From the cell containing the given text, extract its center point as (X, Y) coordinate. 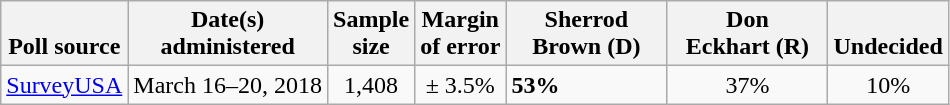
37% (748, 85)
Samplesize (372, 34)
Undecided (888, 34)
53% (586, 85)
SurveyUSA (64, 85)
DonEckhart (R) (748, 34)
± 3.5% (460, 85)
SherrodBrown (D) (586, 34)
Marginof error (460, 34)
Date(s)administered (228, 34)
1,408 (372, 85)
10% (888, 85)
Poll source (64, 34)
March 16–20, 2018 (228, 85)
